Extract the (X, Y) coordinate from the center of the cell holding the provided text.  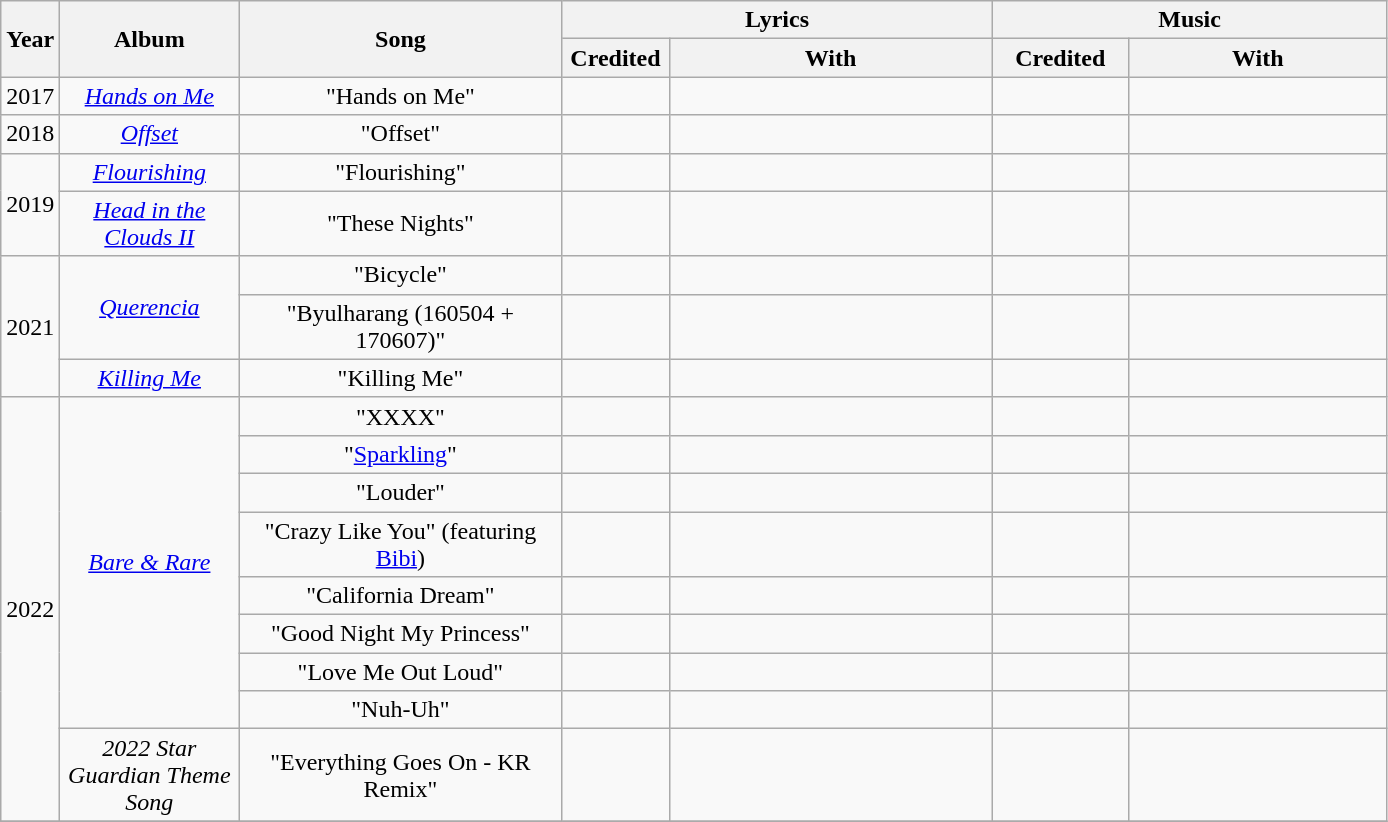
Killing Me (150, 378)
"Sparkling" (400, 454)
"Offset" (400, 134)
"Bicycle" (400, 275)
"Byulharang (160504 + 170607)" (400, 326)
"Good Night My Princess" (400, 634)
"XXXX" (400, 416)
"Love Me Out Loud" (400, 672)
2019 (30, 204)
2017 (30, 96)
Hands on Me (150, 96)
Offset (150, 134)
"These Nights" (400, 224)
2018 (30, 134)
2022 (30, 609)
"California Dream" (400, 596)
"Killing Me" (400, 378)
"Nuh-Uh" (400, 710)
Year (30, 39)
"Hands on Me" (400, 96)
"Flourishing" (400, 172)
Querencia (150, 308)
"Crazy Like You" (featuring Bibi) (400, 544)
Album (150, 39)
"Everything Goes On - KR Remix" (400, 775)
Head in the Clouds II (150, 224)
"Louder" (400, 492)
Music (1190, 20)
Lyrics (777, 20)
Song (400, 39)
2022 Star Guardian Theme Song (150, 775)
Flourishing (150, 172)
Bare & Rare (150, 563)
2021 (30, 326)
